Extract the (X, Y) coordinate from the center of the cell holding the provided text.  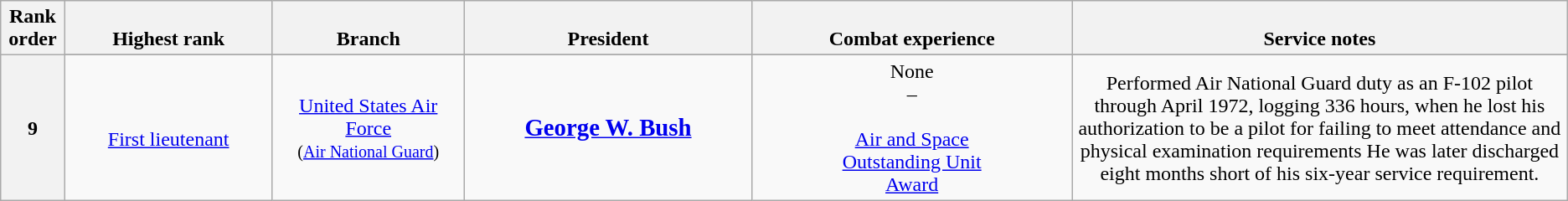
United States Air Force(Air National Guard) (369, 127)
First lieutenant (168, 127)
9 (33, 127)
Service notes (1320, 28)
None–Air and Space Outstanding UnitAward (912, 127)
Rank order (33, 28)
President (608, 28)
Combat experience (912, 28)
Highest rank (168, 28)
George W. Bush (608, 127)
Branch (369, 28)
